Return the (X, Y) coordinate for the center point of the cell that contains the specified text.  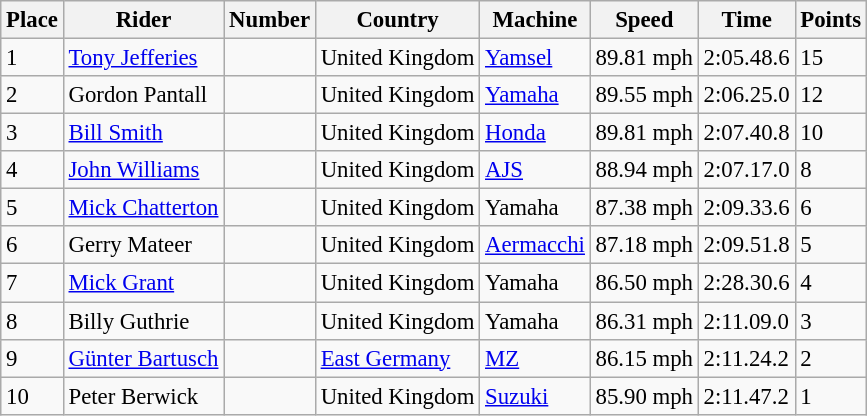
Mick Chatterton (144, 208)
87.38 mph (644, 208)
Country (397, 20)
2:28.30.6 (746, 283)
MZ (536, 358)
2:11.09.0 (746, 321)
Mick Grant (144, 283)
89.55 mph (644, 95)
John Williams (144, 170)
2:06.25.0 (746, 95)
85.90 mph (644, 396)
9 (32, 358)
East Germany (397, 358)
12 (830, 95)
Time (746, 20)
Gerry Mateer (144, 245)
Gordon Pantall (144, 95)
Rider (144, 20)
86.50 mph (644, 283)
Yamsel (536, 58)
Machine (536, 20)
7 (32, 283)
2:05.48.6 (746, 58)
Place (32, 20)
86.31 mph (644, 321)
Tony Jefferies (144, 58)
Honda (536, 133)
Billy Guthrie (144, 321)
15 (830, 58)
86.15 mph (644, 358)
Suzuki (536, 396)
2:07.17.0 (746, 170)
Number (270, 20)
Bill Smith (144, 133)
Speed (644, 20)
AJS (536, 170)
2:07.40.8 (746, 133)
87.18 mph (644, 245)
Günter Bartusch (144, 358)
Points (830, 20)
2:09.51.8 (746, 245)
2:11.47.2 (746, 396)
Aermacchi (536, 245)
88.94 mph (644, 170)
Peter Berwick (144, 396)
2:11.24.2 (746, 358)
2:09.33.6 (746, 208)
